Detect which cell encompasses the target text, then output its [X, Y] center coordinate. 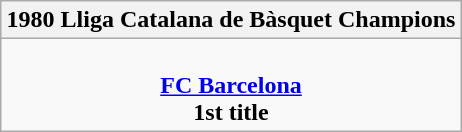
FC Barcelona 1st title [231, 85]
1980 Lliga Catalana de Bàsquet Champions [231, 20]
